Determine the [X, Y] coordinate at the center of the cell enclosing the given text.  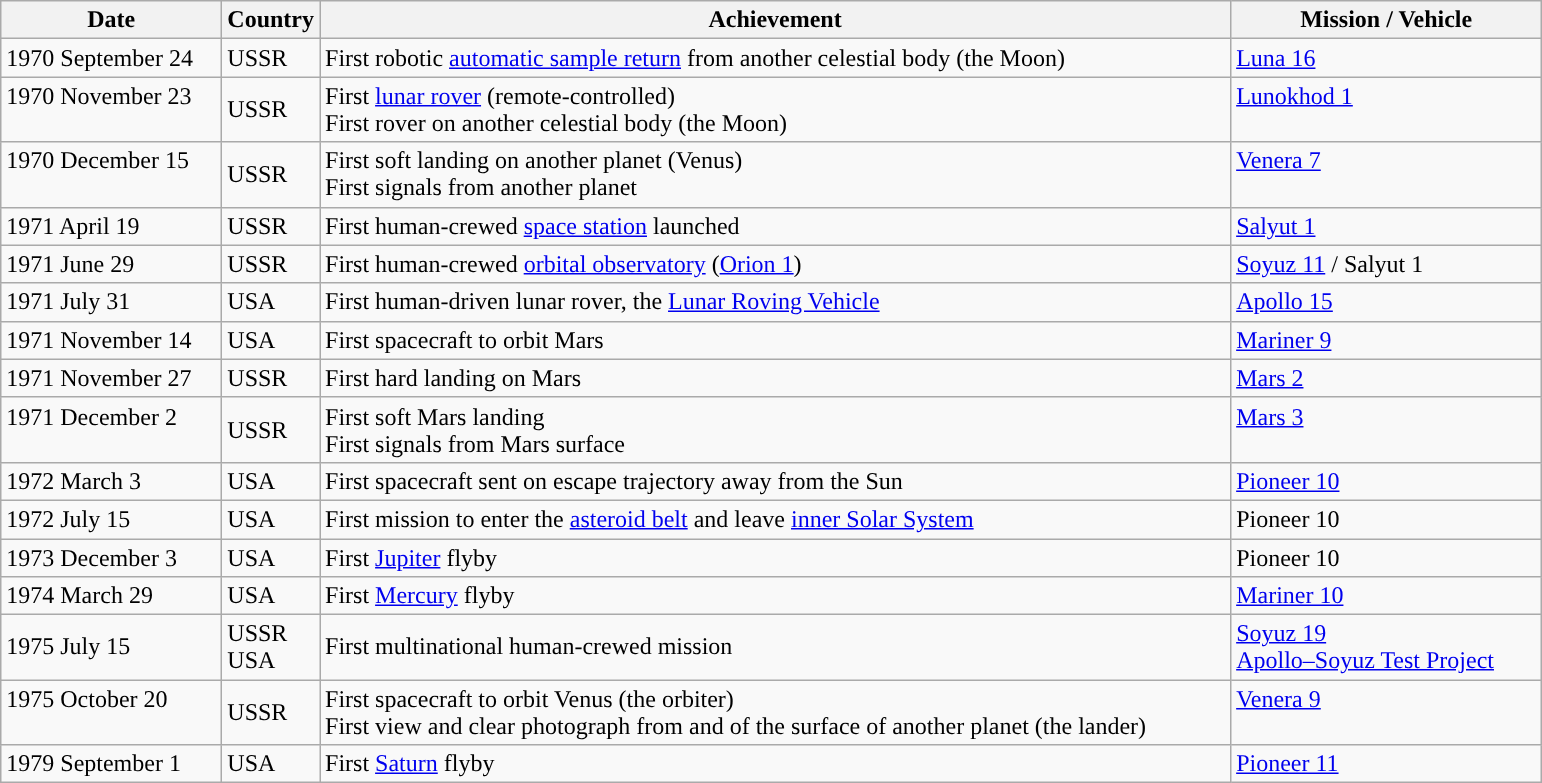
Venera 7 [1386, 174]
1973 December 3 [112, 557]
1974 March 29 [112, 596]
Soyuz 19Apollo–Soyuz Test Project [1386, 648]
1971 November 27 [112, 378]
Mariner 9 [1386, 340]
1970 November 23 [112, 110]
First Mercury flyby [776, 596]
Soyuz 11 / Salyut 1 [1386, 264]
Lunokhod 1 [1386, 110]
1972 July 15 [112, 519]
First robotic automatic sample return from another celestial body (the Moon) [776, 58]
Mission / Vehicle [1386, 20]
First mission to enter the asteroid belt and leave inner Solar System [776, 519]
Apollo 15 [1386, 302]
1971 April 19 [112, 226]
First spacecraft to orbit Mars [776, 340]
First lunar rover (remote-controlled)First rover on another celestial body (the Moon) [776, 110]
Mariner 10 [1386, 596]
1975 July 15 [112, 648]
1970 September 24 [112, 58]
USSR USA [271, 648]
Mars 2 [1386, 378]
Mars 3 [1386, 430]
1971 June 29 [112, 264]
1970 December 15 [112, 174]
First human-driven lunar rover, the Lunar Roving Vehicle [776, 302]
Achievement [776, 20]
1971 July 31 [112, 302]
First soft landing on another planet (Venus) First signals from another planet [776, 174]
1971 December 2 [112, 430]
First human-crewed orbital observatory (Orion 1) [776, 264]
First spacecraft to orbit Venus (the orbiter)First view and clear photograph from and of the surface of another planet (the lander) [776, 712]
First hard landing on Mars [776, 378]
First Saturn flyby [776, 764]
Country [271, 20]
Salyut 1 [1386, 226]
1972 March 3 [112, 481]
First human-crewed space station launched [776, 226]
First soft Mars landing First signals from Mars surface [776, 430]
First Jupiter flyby [776, 557]
Pioneer 11 [1386, 764]
1979 September 1 [112, 764]
First multinational human-crewed mission [776, 648]
Luna 16 [1386, 58]
Date [112, 20]
1971 November 14 [112, 340]
Venera 9 [1386, 712]
First spacecraft sent on escape trajectory away from the Sun [776, 481]
1975 October 20 [112, 712]
